Capture the cell that displays the provided text and extract its [x, y] central coordinate. 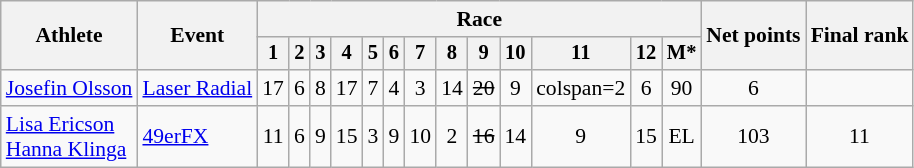
1 [273, 54]
Net points [753, 36]
Race [479, 19]
Josefin Olsson [70, 88]
Athlete [70, 36]
49erFX [197, 136]
16 [484, 136]
Laser Radial [197, 88]
EL [682, 136]
20 [484, 88]
M* [682, 54]
Lisa EricsonHanna Klinga [70, 136]
Event [197, 36]
5 [374, 54]
12 [646, 54]
103 [753, 136]
90 [682, 88]
colspan=2 [580, 88]
Final rank [860, 36]
